Return [X, Y] of the center of cell containing provided text 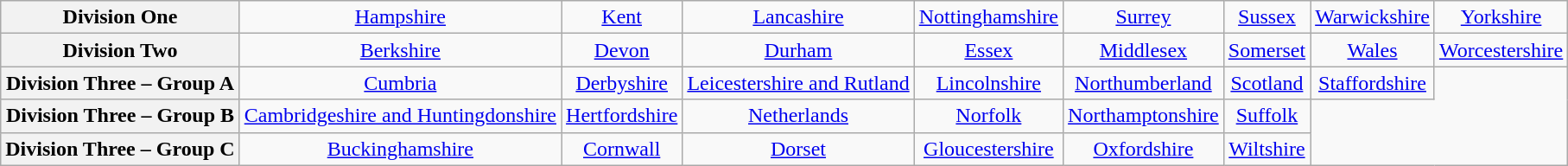
Somerset [1266, 50]
Lincolnshire [988, 83]
Staffordshire [1373, 83]
Wiltshire [1266, 149]
Division One [120, 17]
Devon [622, 50]
Nottinghamshire [988, 17]
Leicestershire and Rutland [798, 83]
Cumbria [400, 83]
Netherlands [798, 116]
Cambridgeshire and Huntingdonshire [400, 116]
Essex [988, 50]
Worcestershire [1501, 50]
Hampshire [400, 17]
Division Three – Group B [120, 116]
Norfolk [988, 116]
Warwickshire [1373, 17]
Kent [622, 17]
Suffolk [1266, 116]
Oxfordshire [1144, 149]
Yorkshire [1501, 17]
Division Three – Group A [120, 83]
Division Two [120, 50]
Buckinghamshire [400, 149]
Wales [1373, 50]
Dorset [798, 149]
Derbyshire [622, 83]
Lancashire [798, 17]
Hertfordshire [622, 116]
Gloucestershire [988, 149]
Division Three – Group C [120, 149]
Northumberland [1144, 83]
Durham [798, 50]
Sussex [1266, 17]
Surrey [1144, 17]
Cornwall [622, 149]
Scotland [1266, 83]
Middlesex [1144, 50]
Northamptonshire [1144, 116]
Berkshire [400, 50]
